Determine the (x, y) coordinate at the center of the cell enclosing the given text.  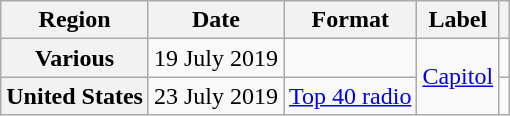
Format (350, 20)
United States (75, 96)
Label (458, 20)
23 July 2019 (216, 96)
Top 40 radio (350, 96)
Date (216, 20)
19 July 2019 (216, 58)
Region (75, 20)
Various (75, 58)
Capitol (458, 77)
